Search for the cell housing the specified text and yield its (X, Y) center coordinate. 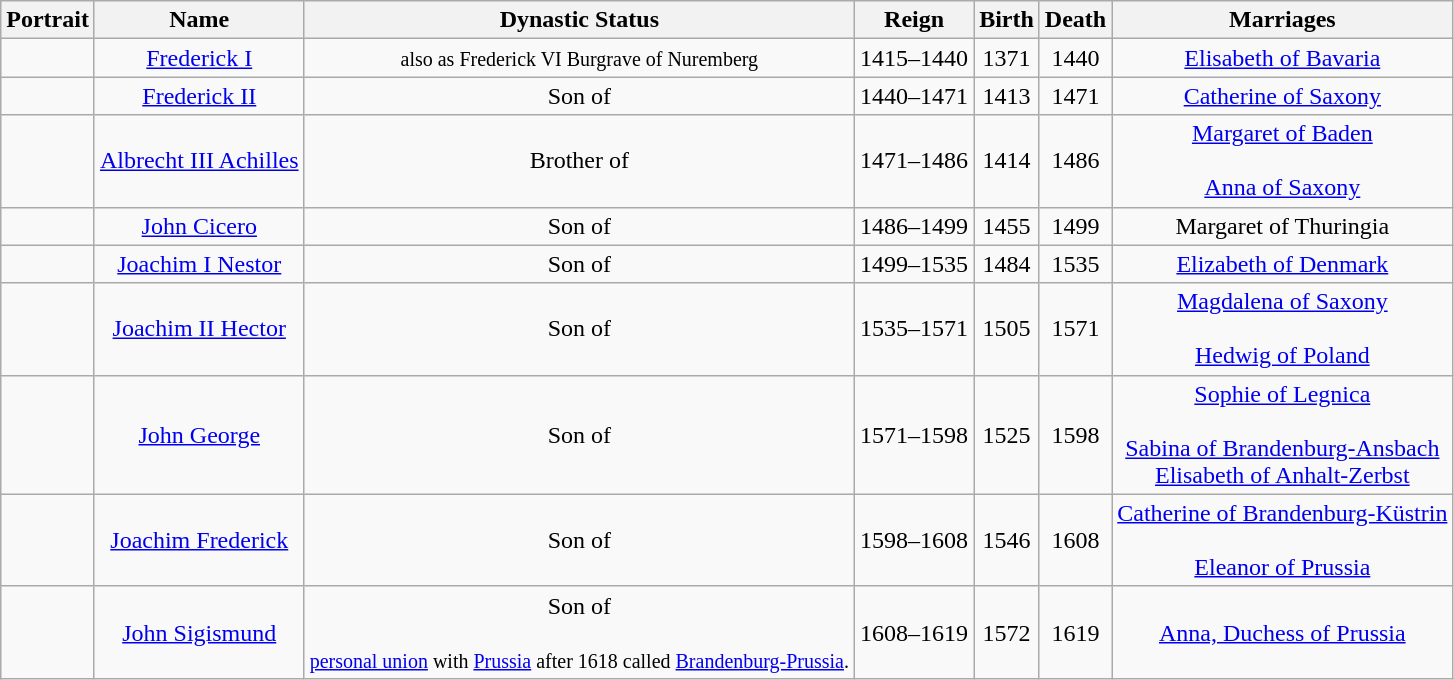
Catherine of Saxony (1282, 96)
1486 (1075, 161)
1608 (1075, 540)
Catherine of Brandenburg-KüstrinEleanor of Prussia (1282, 540)
Margaret of BadenAnna of Saxony (1282, 161)
Birth (1007, 20)
1499–1535 (914, 264)
Frederick I (199, 58)
1619 (1075, 632)
1413 (1007, 96)
1546 (1007, 540)
Son ofpersonal union with Prussia after 1618 called Brandenburg-Prussia. (579, 632)
1598 (1075, 434)
Sophie of LegnicaSabina of Brandenburg-Ansbach Elisabeth of Anhalt-Zerbst (1282, 434)
John Cicero (199, 226)
Albrecht III Achilles (199, 161)
John George (199, 434)
Reign (914, 20)
1535–1571 (914, 329)
Portrait (48, 20)
Brother of (579, 161)
John Sigismund (199, 632)
1471 (1075, 96)
Magdalena of SaxonyHedwig of Poland (1282, 329)
1414 (1007, 161)
1571–1598 (914, 434)
Elisabeth of Bavaria (1282, 58)
1440 (1075, 58)
1505 (1007, 329)
Margaret of Thuringia (1282, 226)
1525 (1007, 434)
1484 (1007, 264)
1608–1619 (914, 632)
Elizabeth of Denmark (1282, 264)
Joachim II Hector (199, 329)
also as Frederick VI Burgrave of Nuremberg (579, 58)
1440–1471 (914, 96)
1371 (1007, 58)
1415–1440 (914, 58)
1572 (1007, 632)
1499 (1075, 226)
1535 (1075, 264)
1471–1486 (914, 161)
Joachim Frederick (199, 540)
Frederick II (199, 96)
Anna, Duchess of Prussia (1282, 632)
1598–1608 (914, 540)
Marriages (1282, 20)
Name (199, 20)
1486–1499 (914, 226)
1455 (1007, 226)
Death (1075, 20)
Dynastic Status (579, 20)
1571 (1075, 329)
Joachim I Nestor (199, 264)
